Return the (x, y) coordinate for the center point of the cell that contains the specified text.  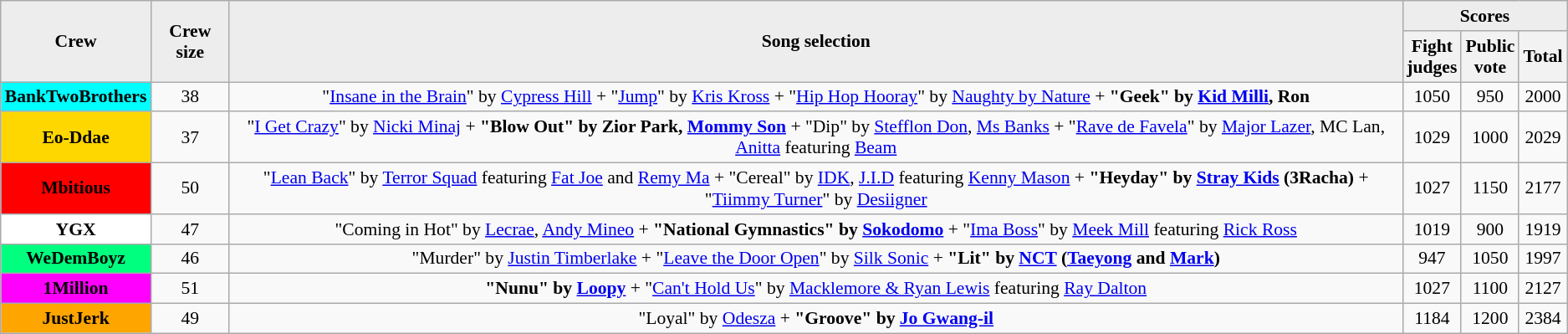
1184 (1432, 319)
"Loyal" by Odesza + "Groove" by Jo Gwang-il (816, 319)
Total (1542, 57)
"Nunu" by Loopy + "Can't Hold Us" by Macklemore & Ryan Lewis featuring Ray Dalton (816, 289)
Publicvote (1490, 57)
46 (190, 259)
"Insane in the Brain" by Cypress Hill + "Jump" by Kris Kross + "Hip Hop Hooray" by Naughty by Nature + "Geek" by Kid Milli, Ron (816, 97)
900 (1490, 229)
Crew size (190, 42)
51 (190, 289)
Crew (76, 42)
1019 (1432, 229)
950 (1490, 97)
1Million (76, 289)
2177 (1542, 189)
1029 (1432, 137)
"Coming in Hot" by Lecrae, Andy Mineo + "National Gymnastics" by Sokodomo + "Ima Boss" by Meek Mill featuring Rick Ross (816, 229)
38 (190, 97)
Scores (1484, 16)
37 (190, 137)
2384 (1542, 319)
1150 (1490, 189)
947 (1432, 259)
2029 (1542, 137)
1919 (1542, 229)
1100 (1490, 289)
BankTwoBrothers (76, 97)
1200 (1490, 319)
2000 (1542, 97)
YGX (76, 229)
Fightjudges (1432, 57)
47 (190, 229)
1000 (1490, 137)
2127 (1542, 289)
Eo-Ddae (76, 137)
Mbitious (76, 189)
1997 (1542, 259)
Song selection (816, 42)
50 (190, 189)
WeDemBoyz (76, 259)
49 (190, 319)
JustJerk (76, 319)
"Murder" by Justin Timberlake + "Leave the Door Open" by Silk Sonic + "Lit" by NCT (Taeyong and Mark) (816, 259)
